Detect which cell encompasses the target text, then output its [X, Y] center coordinate. 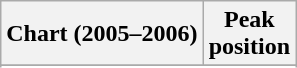
Chart (2005–2006) [102, 34]
Peakposition [249, 34]
